Extract the [X, Y] coordinate from the center of the cell holding the provided text.  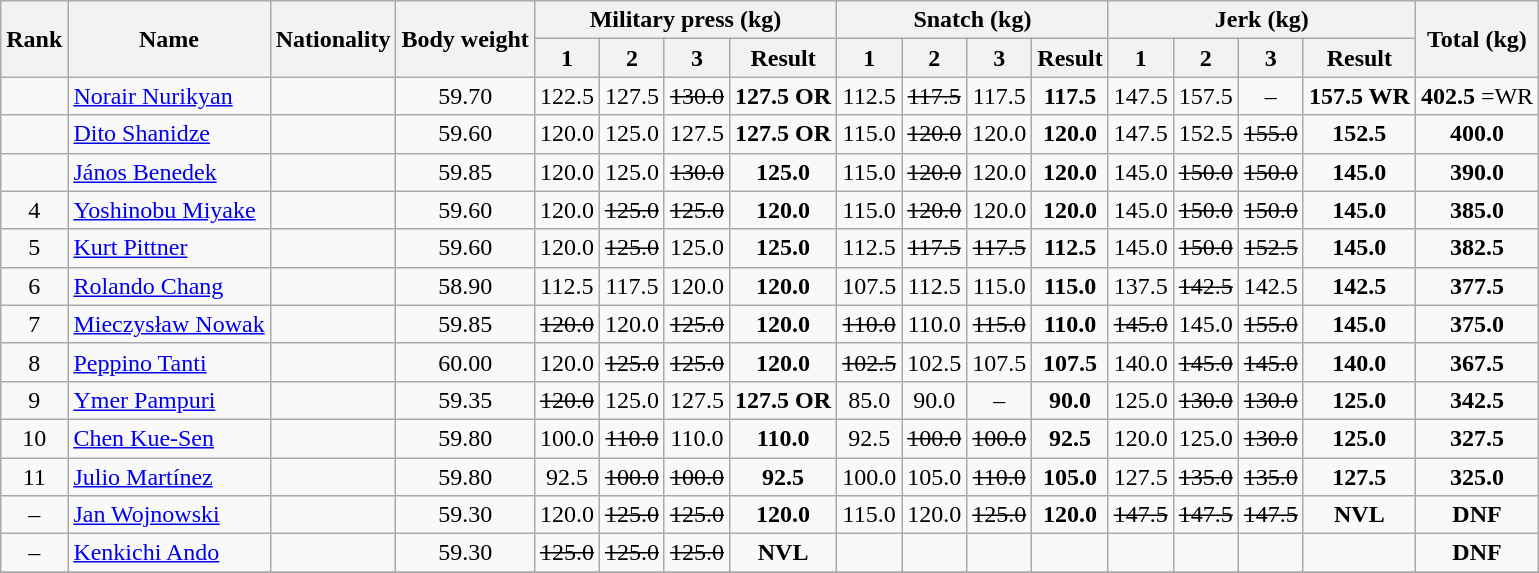
367.5 [1476, 362]
58.90 [465, 286]
Norair Nurikyan [169, 96]
382.5 [1476, 248]
400.0 [1476, 134]
7 [34, 324]
157.5 [1206, 96]
Yoshinobu Miyake [169, 210]
11 [34, 477]
Julio Martínez [169, 477]
Ymer Pampuri [169, 400]
327.5 [1476, 438]
Military press (kg) [685, 20]
Jerk (kg) [1262, 20]
137.5 [1140, 286]
122.5 [566, 96]
Rolando Chang [169, 286]
157.5 WR [1359, 96]
9 [34, 400]
Dito Shanidze [169, 134]
Kurt Pittner [169, 248]
Kenkichi Ando [169, 553]
390.0 [1476, 172]
Rank [34, 39]
Jan Wojnowski [169, 515]
402.5 =WR [1476, 96]
4 [34, 210]
6 [34, 286]
Snatch (kg) [973, 20]
59.35 [465, 400]
János Benedek [169, 172]
Nationality [333, 39]
342.5 [1476, 400]
8 [34, 362]
Chen Kue-Sen [169, 438]
59.70 [465, 96]
385.0 [1476, 210]
375.0 [1476, 324]
Name [169, 39]
Mieczysław Nowak [169, 324]
5 [34, 248]
Body weight [465, 39]
10 [34, 438]
85.0 [870, 400]
60.00 [465, 362]
Peppino Tanti [169, 362]
325.0 [1476, 477]
377.5 [1476, 286]
Total (kg) [1476, 39]
